Output the [X, Y] coordinate of the center of the cell containing the given text.  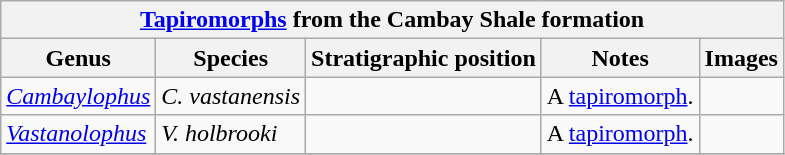
Genus [78, 58]
Images [741, 58]
Species [231, 58]
V. holbrooki [231, 134]
Cambaylophus [78, 96]
Tapiromorphs from the Cambay Shale formation [392, 20]
Notes [620, 58]
C. vastanensis [231, 96]
Stratigraphic position [424, 58]
Vastanolophus [78, 134]
